Provide the [x, y] coordinate of the cell's center where the given text is located.  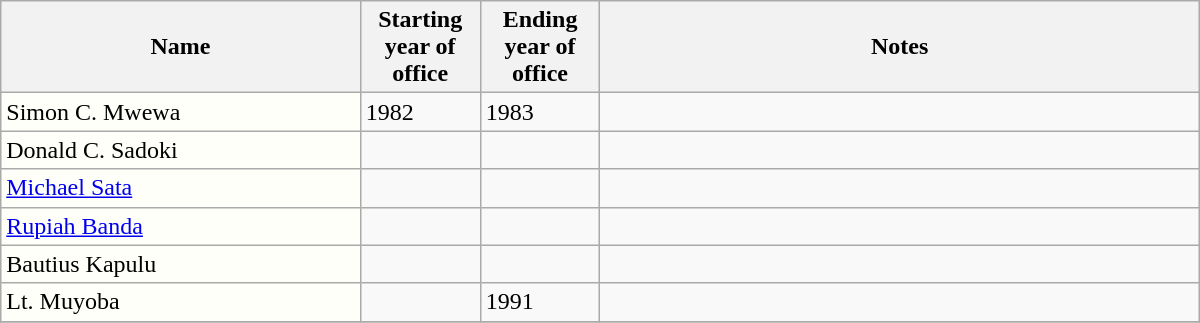
Notes [900, 47]
Name [181, 47]
Simon C. Mwewa [181, 112]
1991 [540, 302]
Starting year of office [420, 47]
Donald C. Sadoki [181, 150]
Lt. Muyoba [181, 302]
Michael Sata [181, 188]
1983 [540, 112]
1982 [420, 112]
Rupiah Banda [181, 226]
Bautius Kapulu [181, 264]
Ending year of office [540, 47]
